Determine the [X, Y] coordinate at the center of the cell enclosing the given text.  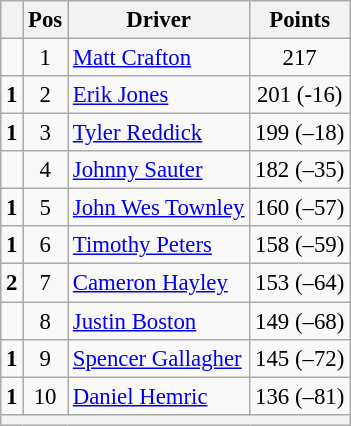
Erik Jones [159, 95]
199 (–18) [300, 133]
182 (–35) [300, 170]
9 [46, 358]
Timothy Peters [159, 245]
4 [46, 170]
8 [46, 321]
145 (–72) [300, 358]
Driver [159, 20]
Justin Boston [159, 321]
217 [300, 58]
3 [46, 133]
Daniel Hemric [159, 396]
149 (–68) [300, 321]
Pos [46, 20]
5 [46, 208]
160 (–57) [300, 208]
7 [46, 283]
10 [46, 396]
Cameron Hayley [159, 283]
136 (–81) [300, 396]
201 (-16) [300, 95]
Johnny Sauter [159, 170]
Tyler Reddick [159, 133]
Spencer Gallagher [159, 358]
Matt Crafton [159, 58]
153 (–64) [300, 283]
6 [46, 245]
158 (–59) [300, 245]
Points [300, 20]
John Wes Townley [159, 208]
